Identify which cell holds the provided text, then report its (X, Y) central coordinate. 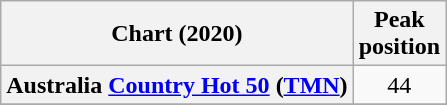
Peak position (399, 34)
Australia Country Hot 50 (TMN) (177, 85)
Chart (2020) (177, 34)
44 (399, 85)
